Extract the (X, Y) coordinate from the center of the cell holding the provided text.  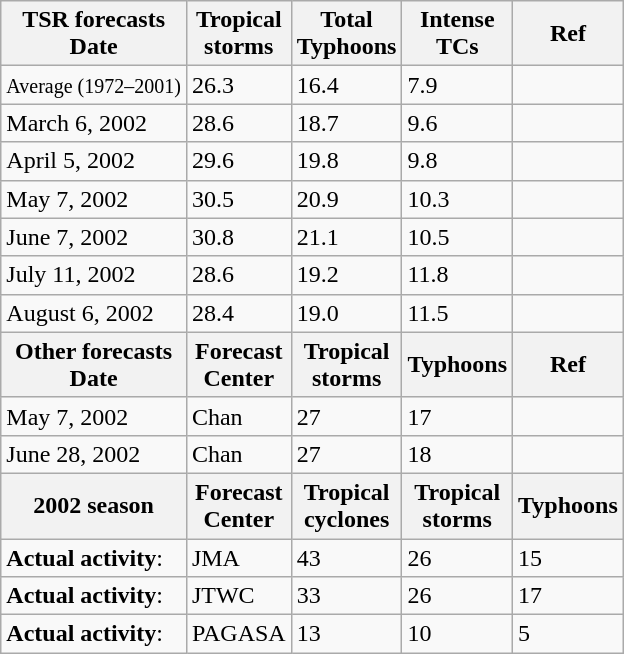
PAGASA (238, 634)
11.8 (458, 275)
JMA (238, 557)
9.6 (458, 123)
26.3 (238, 85)
June 7, 2002 (94, 237)
10.5 (458, 237)
43 (346, 557)
JTWC (238, 596)
13 (346, 634)
15 (568, 557)
March 6, 2002 (94, 123)
IntenseTCs (458, 34)
Average (1972–2001) (94, 85)
April 5, 2002 (94, 161)
2002 season (94, 506)
20.9 (346, 199)
29.6 (238, 161)
19.2 (346, 275)
18.7 (346, 123)
August 6, 2002 (94, 313)
Tropicalcyclones (346, 506)
19.8 (346, 161)
33 (346, 596)
16.4 (346, 85)
18 (458, 454)
TSR forecastsDate (94, 34)
9.8 (458, 161)
5 (568, 634)
Other forecastsDate (94, 364)
30.5 (238, 199)
10.3 (458, 199)
19.0 (346, 313)
21.1 (346, 237)
TotalTyphoons (346, 34)
July 11, 2002 (94, 275)
30.8 (238, 237)
11.5 (458, 313)
7.9 (458, 85)
10 (458, 634)
28.4 (238, 313)
June 28, 2002 (94, 454)
